Locate the cell with the specified text and output its [x, y] center coordinate. 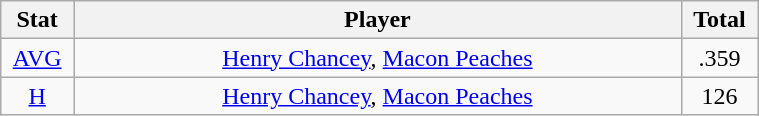
Total [719, 20]
126 [719, 96]
.359 [719, 58]
Player [378, 20]
Stat [38, 20]
AVG [38, 58]
H [38, 96]
